Return the [X, Y] coordinate for the center point of the cell that contains the specified text.  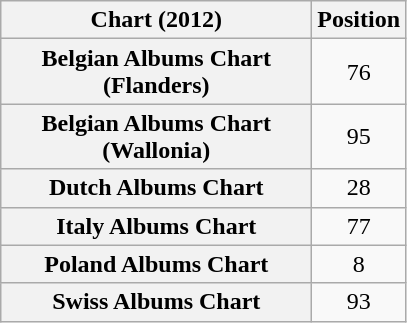
76 [359, 72]
Swiss Albums Chart [156, 302]
95 [359, 136]
28 [359, 188]
Position [359, 20]
Dutch Albums Chart [156, 188]
Belgian Albums Chart (Flanders) [156, 72]
Italy Albums Chart [156, 226]
93 [359, 302]
Chart (2012) [156, 20]
Belgian Albums Chart (Wallonia) [156, 136]
8 [359, 264]
Poland Albums Chart [156, 264]
77 [359, 226]
